For the text-containing cell, return its midpoint in [x, y] coordinate format. 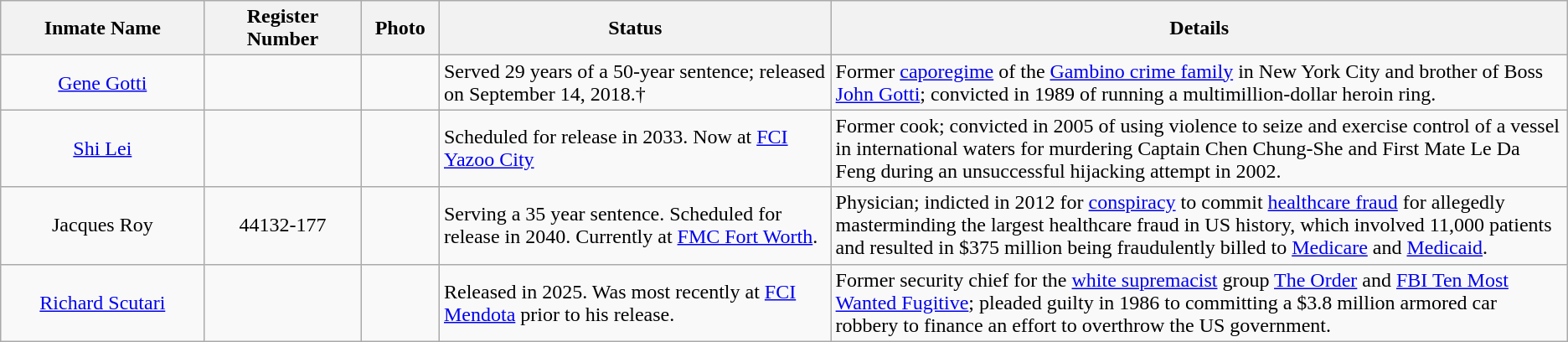
Inmate Name [102, 28]
Register Number [283, 28]
Jacques Roy [102, 225]
44132-177 [283, 225]
Gene Gotti [102, 82]
Served 29 years of a 50-year sentence; released on September 14, 2018.† [635, 82]
Details [1199, 28]
Shi Lei [102, 148]
Released in 2025. Was most recently at FCI Mendota prior to his release. [635, 303]
Richard Scutari [102, 303]
Serving a 35 year sentence. Scheduled for release in 2040. Currently at FMC Fort Worth. [635, 225]
Scheduled for release in 2033. Now at FCI Yazoo City [635, 148]
Status [635, 28]
Photo [400, 28]
